Capture the cell that displays the provided text and extract its (x, y) central coordinate. 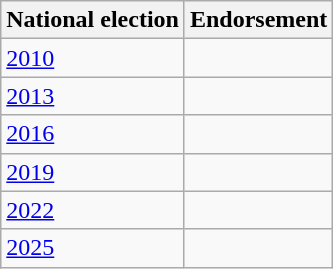
Endorsement (258, 20)
National election (93, 20)
2013 (93, 96)
2019 (93, 172)
2025 (93, 248)
2010 (93, 58)
2016 (93, 134)
2022 (93, 210)
